Identify which cell holds the provided text, then report its (x, y) central coordinate. 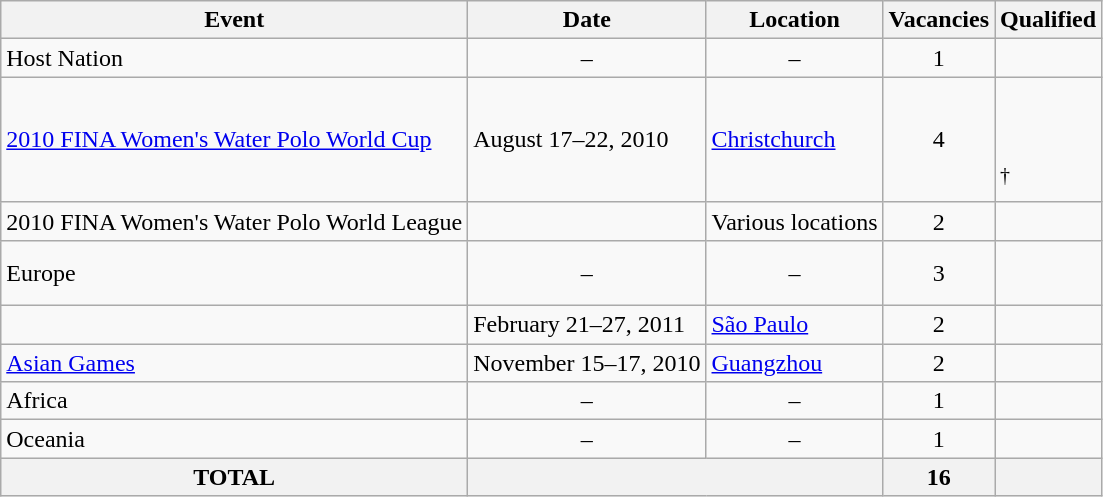
4 (939, 140)
Event (234, 20)
Guangzhou (794, 363)
February 21–27, 2011 (587, 325)
Africa (234, 401)
São Paulo (794, 325)
Asian Games (234, 363)
2010 FINA Women's Water Polo World League (234, 221)
Location (794, 20)
2010 FINA Women's Water Polo World Cup (234, 140)
Qualified (1048, 20)
Christchurch (794, 140)
Date (587, 20)
Various locations (794, 221)
Host Nation (234, 58)
† (1048, 140)
August 17–22, 2010 (587, 140)
Vacancies (939, 20)
3 (939, 272)
Europe (234, 272)
TOTAL (234, 477)
Oceania (234, 439)
November 15–17, 2010 (587, 363)
16 (939, 477)
